Identify which cell holds the provided text, then report its (X, Y) central coordinate. 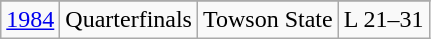
Quarterfinals (129, 20)
L 21–31 (384, 20)
1984 (30, 20)
Towson State (268, 20)
